Search for the cell housing the specified text and yield its [x, y] center coordinate. 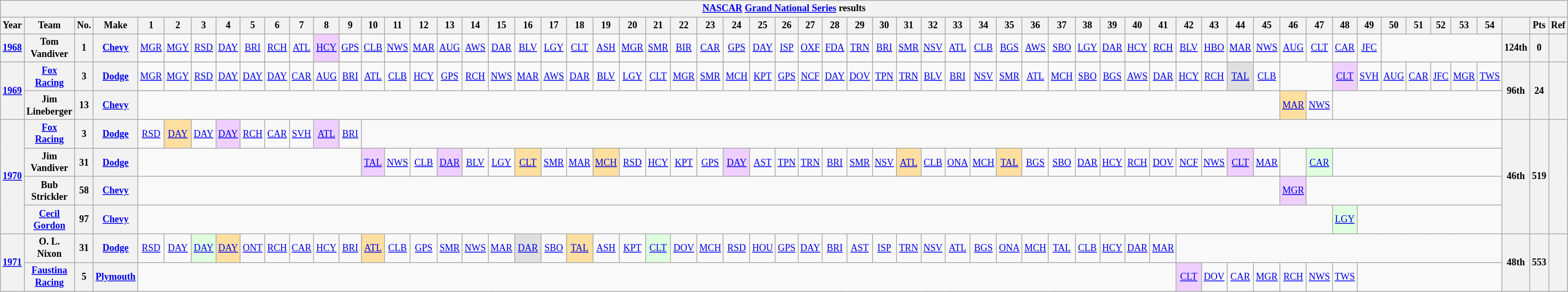
25 [762, 26]
FDA [835, 48]
30 [884, 26]
HBO [1214, 48]
43 [1214, 26]
1968 [13, 48]
Year [13, 26]
Tom Vandiver [49, 48]
519 [1539, 177]
21 [658, 26]
2 [178, 26]
52 [1441, 26]
97 [84, 220]
7 [301, 26]
58 [84, 191]
4 [228, 26]
53 [1464, 26]
47 [1319, 26]
Team [49, 26]
Make [116, 26]
553 [1539, 262]
Jim Lineberger [49, 105]
46th [1516, 177]
15 [502, 26]
Plymouth [116, 277]
38 [1087, 26]
45 [1267, 26]
9 [350, 26]
0 [1539, 48]
1970 [13, 177]
124th [1516, 48]
42 [1188, 26]
28 [835, 26]
54 [1490, 26]
Bub Strickler [49, 191]
48th [1516, 262]
29 [860, 26]
OXF [810, 48]
1969 [13, 91]
35 [1009, 26]
22 [684, 26]
8 [326, 26]
51 [1418, 26]
20 [633, 26]
Jim Vandiver [49, 163]
12 [424, 26]
Cecil Gordon [49, 220]
BIR [684, 48]
Pts [1539, 26]
46 [1293, 26]
Ref [1558, 26]
NASCAR Grand National Series results [784, 9]
16 [528, 26]
44 [1241, 26]
No. [84, 26]
18 [580, 26]
96th [1516, 91]
27 [810, 26]
33 [958, 26]
49 [1369, 26]
50 [1394, 26]
19 [606, 26]
Faustina Racing [49, 277]
34 [983, 26]
41 [1163, 26]
36 [1036, 26]
32 [933, 26]
40 [1137, 26]
6 [277, 26]
10 [373, 26]
14 [475, 26]
26 [787, 26]
23 [710, 26]
11 [397, 26]
37 [1062, 26]
17 [554, 26]
ONT [252, 248]
O. L. Nixon [49, 248]
48 [1345, 26]
39 [1113, 26]
1971 [13, 262]
HOU [762, 248]
